Search for the cell housing the specified text and yield its (X, Y) center coordinate. 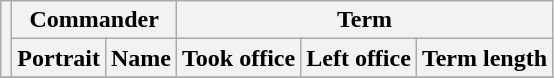
Term length (484, 58)
Left office (359, 58)
Name (140, 58)
Term (365, 20)
Portrait (59, 58)
Took office (239, 58)
Commander (94, 20)
